Locate the cell with the specified text and output its [x, y] center coordinate. 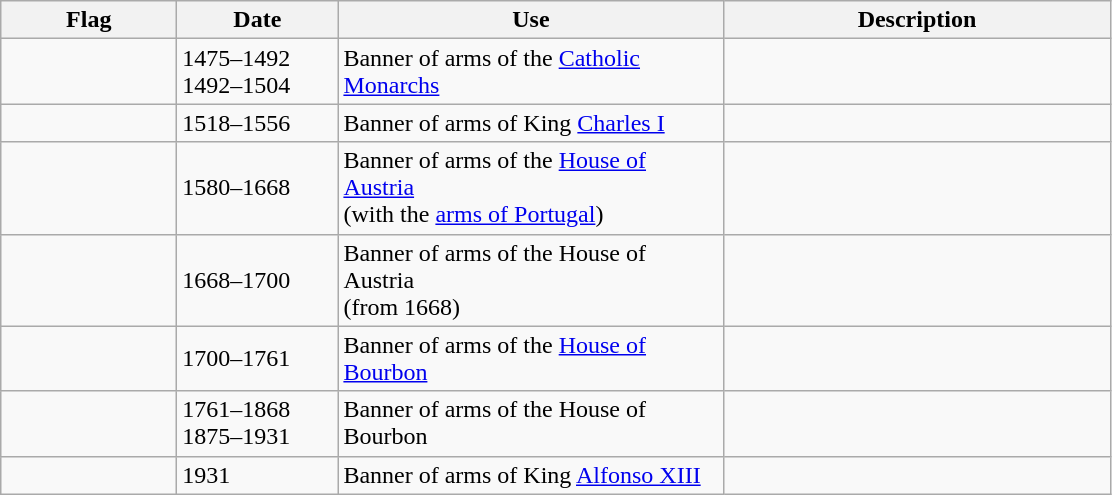
Banner of arms of King Charles I [531, 123]
Date [258, 20]
1475–1492 1492–1504 [258, 72]
Banner of arms of King Alfonso XIII [531, 475]
1761–18681875–1931 [258, 424]
Banner of arms of the Catholic Monarchs [531, 72]
1518–1556 [258, 123]
Flag [89, 20]
1700–1761 [258, 358]
Banner of arms of the House of Austria(from 1668) [531, 280]
Description [917, 20]
1580–1668 [258, 188]
1668–1700 [258, 280]
Use [531, 20]
Banner of arms of the House of Austria(with the arms of Portugal) [531, 188]
1931 [258, 475]
